Output the [X, Y] coordinate of the center of the cell containing the given text.  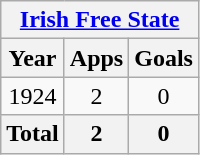
Irish Free State [100, 20]
Year [33, 58]
Total [33, 134]
Goals [164, 58]
Apps [96, 58]
1924 [33, 96]
